Pinpoint the cell where the given text exists, returning its [x, y] midpoint coordinate. 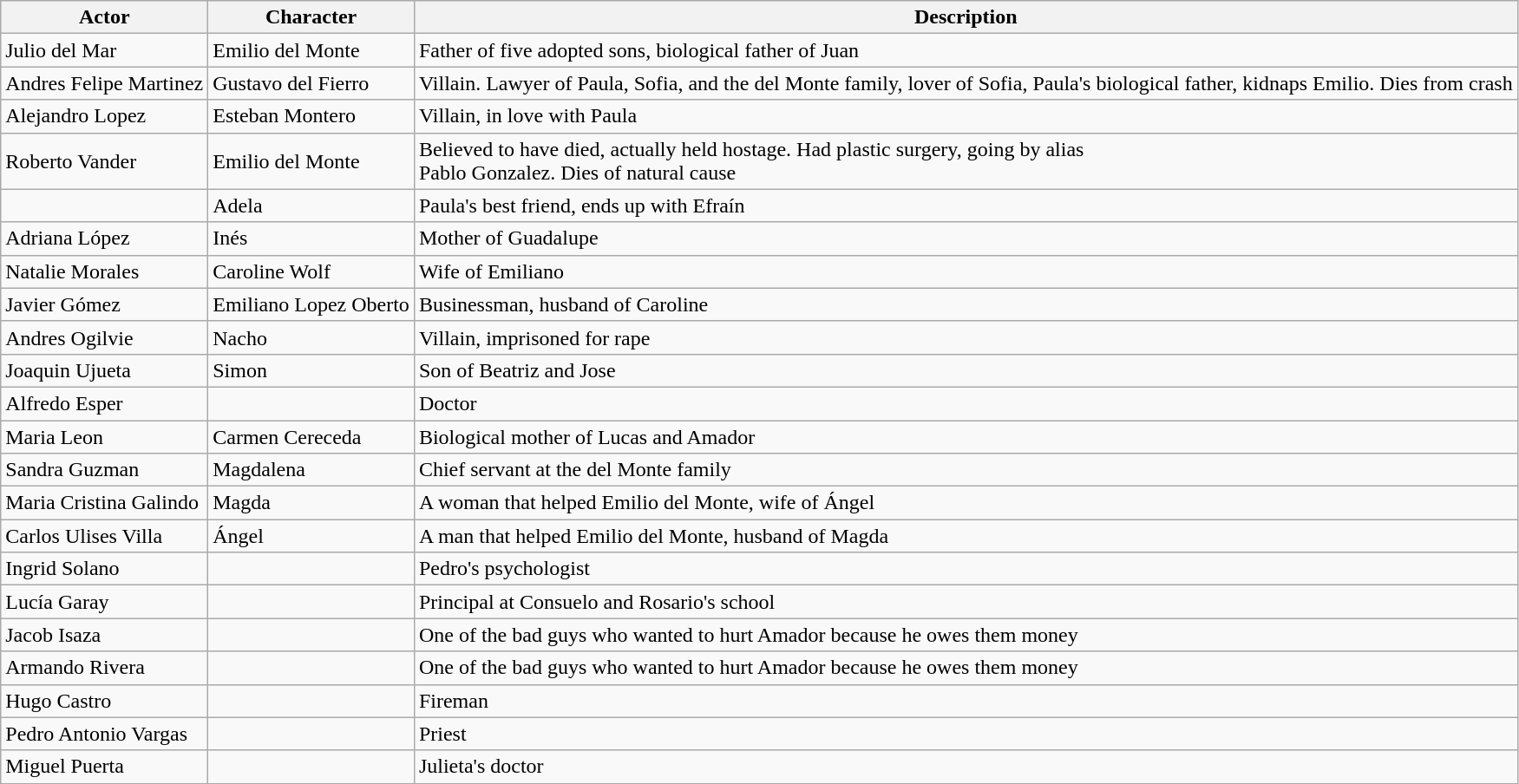
Doctor [966, 403]
Alejandro Lopez [104, 116]
Esteban Montero [311, 116]
Andres Ogilvie [104, 337]
Andres Felipe Martinez [104, 83]
Julio del Mar [104, 50]
Javier Gómez [104, 304]
Nacho [311, 337]
Fireman [966, 701]
Lucía Garay [104, 602]
Hugo Castro [104, 701]
Jacob Isaza [104, 635]
Magda [311, 503]
Villain, in love with Paula [966, 116]
Pedro's psychologist [966, 569]
Priest [966, 734]
A woman that helped Emilio del Monte, wife of Ángel [966, 503]
Alfredo Esper [104, 403]
Mother of Guadalupe [966, 238]
Gustavo del Fierro [311, 83]
Joaquin Ujueta [104, 370]
Maria Cristina Galindo [104, 503]
Biological mother of Lucas and Amador [966, 436]
Magdalena [311, 470]
Miguel Puerta [104, 767]
Son of Beatriz and Jose [966, 370]
Paula's best friend, ends up with Efraín [966, 206]
Ingrid Solano [104, 569]
Businessman, husband of Caroline [966, 304]
Caroline Wolf [311, 271]
A man that helped Emilio del Monte, husband of Magda [966, 536]
Believed to have died, actually held hostage. Had plastic surgery, going by aliasPablo Gonzalez. Dies of natural cause [966, 161]
Carlos Ulises Villa [104, 536]
Father of five adopted sons, biological father of Juan [966, 50]
Roberto Vander [104, 161]
Adela [311, 206]
Natalie Morales [104, 271]
Julieta's doctor [966, 767]
Sandra Guzman [104, 470]
Maria Leon [104, 436]
Emiliano Lopez Oberto [311, 304]
Chief servant at the del Monte family [966, 470]
Actor [104, 17]
Adriana López [104, 238]
Villain, imprisoned for rape [966, 337]
Ángel [311, 536]
Armando Rivera [104, 668]
Inés [311, 238]
Principal at Consuelo and Rosario's school [966, 602]
Villain. Lawyer of Paula, Sofia, and the del Monte family, lover of Sofia, Paula's biological father, kidnaps Emilio. Dies from crash [966, 83]
Pedro Antonio Vargas [104, 734]
Description [966, 17]
Character [311, 17]
Simon [311, 370]
Wife of Emiliano [966, 271]
Carmen Cereceda [311, 436]
